Output the [X, Y] coordinate of the center of the cell containing the given text.  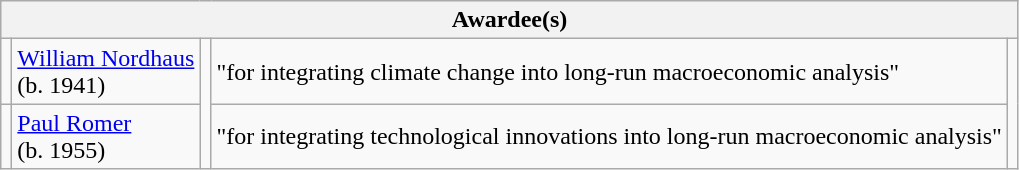
Paul Romer(b. 1955) [106, 136]
Awardee(s) [510, 20]
"for integrating technological innovations into long-run macroeconomic analysis" [609, 136]
William Nordhaus(b. 1941) [106, 72]
"for integrating climate change into long-run macroeconomic analysis" [609, 72]
